Scan for the cell matching the given text and deliver its [X, Y] coordinate at center. 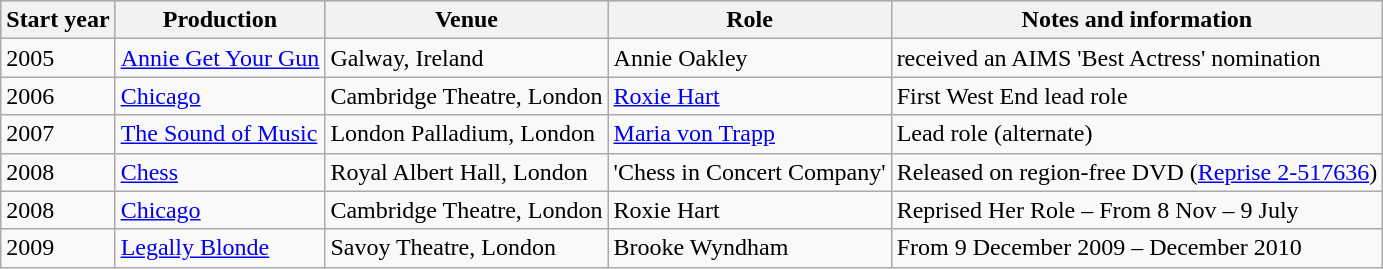
London Palladium, London [466, 134]
Reprised Her Role – From 8 Nov – 9 July [1137, 210]
The Sound of Music [220, 134]
2009 [58, 248]
2007 [58, 134]
Royal Albert Hall, London [466, 172]
'Chess in Concert Company' [750, 172]
2005 [58, 58]
Venue [466, 20]
First West End lead role [1137, 96]
Galway, Ireland [466, 58]
Annie Get Your Gun [220, 58]
Released on region-free DVD (Reprise 2-517636) [1137, 172]
Role [750, 20]
Savoy Theatre, London [466, 248]
Start year [58, 20]
Maria von Trapp [750, 134]
From 9 December 2009 – December 2010 [1137, 248]
Chess [220, 172]
Lead role (alternate) [1137, 134]
Legally Blonde [220, 248]
Production [220, 20]
Annie Oakley [750, 58]
Brooke Wyndham [750, 248]
received an AIMS 'Best Actress' nomination [1137, 58]
Notes and information [1137, 20]
2006 [58, 96]
